Return the [x, y] coordinate for the center point of the cell that contains the specified text.  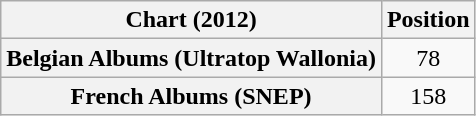
Belgian Albums (Ultratop Wallonia) [192, 58]
158 [428, 96]
French Albums (SNEP) [192, 96]
78 [428, 58]
Chart (2012) [192, 20]
Position [428, 20]
